Locate the cell with the specified text and output its [x, y] center coordinate. 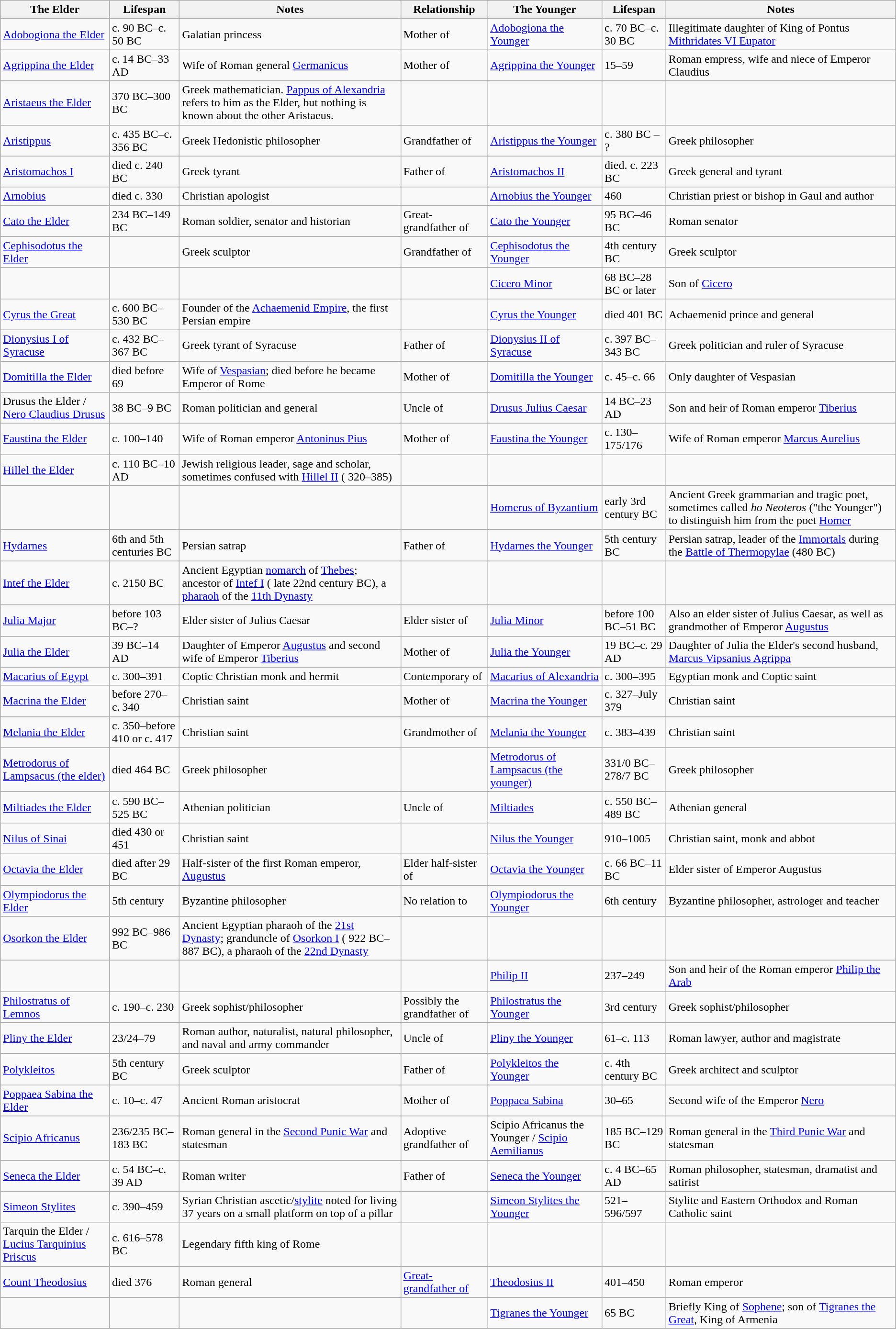
65 BC [634, 1313]
Poppaea Sabina [545, 1101]
before 103 BC–? [145, 620]
Arnobius [55, 196]
3rd century [634, 1007]
Miltiades the Elder [55, 807]
Cato the Younger [545, 221]
Illegitimate daughter of King of Pontus Mithridates VI Eupator [781, 34]
Tigranes the Younger [545, 1313]
Macrina the Elder [55, 701]
died 464 BC [145, 770]
Philostratus the Younger [545, 1007]
Byzantine philosopher, astrologer and teacher [781, 901]
c. 327–July 379 [634, 701]
Stylite and Eastern Orthodox and Roman Catholic saint [781, 1207]
Byzantine philosopher [290, 901]
Hydarnes [55, 546]
Arnobius the Younger [545, 196]
Grandmother of [444, 732]
Julia the Younger [545, 652]
c. 100–140 [145, 439]
14 BC–23 AD [634, 408]
Cyrus the Younger [545, 314]
Half-sister of the first Roman emperor, Augustus [290, 869]
Ancient Greek grammarian and tragic poet, sometimes called ho Neoteros ("the Younger") to distinguish him from the poet Homer [781, 508]
Intef the Elder [55, 583]
Cicero Minor [545, 283]
Ancient Roman aristocrat [290, 1101]
15–59 [634, 65]
Roman general [290, 1282]
Simeon Stylites the Younger [545, 1207]
Aristaeus the Elder [55, 103]
before 270–c. 340 [145, 701]
Jewish religious leader, sage and scholar, sometimes confused with Hillel II ( 320–385) [290, 470]
Son and heir of Roman emperor Tiberius [781, 408]
401–450 [634, 1282]
Olympiodorus the Elder [55, 901]
c. 190–c. 230 [145, 1007]
Christian apologist [290, 196]
c. 4th century BC [634, 1069]
Faustina the Younger [545, 439]
234 BC–149 BC [145, 221]
Julia Major [55, 620]
Dionysius II of Syracuse [545, 346]
Elder half-sister of [444, 869]
Metrodorus of Lampsacus (the younger) [545, 770]
Greek tyrant [290, 171]
Possibly the grandfather of [444, 1007]
Drusus the Elder / Nero Claudius Drusus [55, 408]
c. 435 BC–c. 356 BC [145, 141]
c. 54 BC–c. 39 AD [145, 1175]
Domitilla the Younger [545, 376]
5th century [145, 901]
Scipio Africanus the Younger / Scipio Aemilianus [545, 1138]
Ancient Egyptian pharaoh of the 21st Dynasty; granduncle of Osorkon I ( 922 BC–887 BC), a pharaoh of the 22nd Dynasty [290, 938]
c. 2150 BC [145, 583]
Galatian princess [290, 34]
Roman politician and general [290, 408]
39 BC–14 AD [145, 652]
Adoptive grandfather of [444, 1138]
Nilus of Sinai [55, 838]
Aristomachos I [55, 171]
Aristomachos II [545, 171]
Legendary fifth king of Rome [290, 1244]
c. 383–439 [634, 732]
c. 397 BC–343 BC [634, 346]
Polykleitos the Younger [545, 1069]
c. 4 BC–65 AD [634, 1175]
4th century BC [634, 252]
992 BC–986 BC [145, 938]
521–596/597 [634, 1207]
c. 10–c. 47 [145, 1101]
Pliny the Elder [55, 1039]
Elder sister of Emperor Augustus [781, 869]
Athenian general [781, 807]
died 401 BC [634, 314]
Melania the Elder [55, 732]
Philostratus of Lemnos [55, 1007]
died after 29 BC [145, 869]
Only daughter of Vespasian [781, 376]
c. 70 BC–c. 30 BC [634, 34]
c. 616–578 BC [145, 1244]
Julia Minor [545, 620]
Seneca the Younger [545, 1175]
Christian saint, monk and abbot [781, 838]
Olympiodorus the Younger [545, 901]
Agrippina the Elder [55, 65]
died c. 330 [145, 196]
Theodosius II [545, 1282]
Julia the Elder [55, 652]
died 376 [145, 1282]
Daughter of Emperor Augustus and second wife of Emperor Tiberius [290, 652]
c. 432 BC–367 BC [145, 346]
Roman general in the Second Punic War and statesman [290, 1138]
Metrodorus of Lampsacus (the elder) [55, 770]
Achaemenid prince and general [781, 314]
c. 380 BC – ? [634, 141]
30–65 [634, 1101]
Roman empress, wife and niece of Emperor Claudius [781, 65]
c. 350–before 410 or c. 417 [145, 732]
910–1005 [634, 838]
Greek Hedonistic philosopher [290, 141]
The Younger [545, 10]
Macarius of Egypt [55, 676]
Macarius of Alexandria [545, 676]
Wife of Vespasian; died before he became Emperor of Rome [290, 376]
Nilus the Younger [545, 838]
c. 300–395 [634, 676]
Greek mathematician. Pappus of Alexandria refers to him as the Elder, but nothing is known about the other Aristaeus. [290, 103]
died before 69 [145, 376]
Roman soldier, senator and historian [290, 221]
23/24–79 [145, 1039]
c. 300–391 [145, 676]
Domitilla the Elder [55, 376]
Drusus Julius Caesar [545, 408]
Miltiades [545, 807]
38 BC–9 BC [145, 408]
68 BC–28 BC or later [634, 283]
Tarquin the Elder / Lucius Tarquinius Priscus [55, 1244]
Hillel the Elder [55, 470]
Daughter of Julia the Elder's second husband, Marcus Vipsanius Agrippa [781, 652]
Briefly King of Sophene; son of Tigranes the Great, King of Armenia [781, 1313]
before 100 BC–51 BC [634, 620]
Ancient Egyptian nomarch of Thebes; ancestor of Intef I ( late 22nd century BC), a pharaoh of the 11th Dynasty [290, 583]
No relation to [444, 901]
Simeon Stylites [55, 1207]
95 BC–46 BC [634, 221]
460 [634, 196]
331/0 BC–278/7 BC [634, 770]
Faustina the Elder [55, 439]
Founder of the Achaemenid Empire, the first Persian empire [290, 314]
Roman writer [290, 1175]
died 430 or 451 [145, 838]
Poppaea Sabina the Elder [55, 1101]
370 BC–300 BC [145, 103]
6th century [634, 901]
Adobogiona the Younger [545, 34]
Son and heir of the Roman emperor Philip the Arab [781, 976]
Macrina the Younger [545, 701]
Aristippus the Younger [545, 141]
Seneca the Elder [55, 1175]
Relationship [444, 10]
Christian priest or bishop in Gaul and author [781, 196]
Syrian Christian ascetic/stylite noted for living 37 years on a small platform on top of a pillar [290, 1207]
Also an elder sister of Julius Caesar, as well as grandmother of Emperor Augustus [781, 620]
Agrippina the Younger [545, 65]
Roman general in the Third Punic War and statesman [781, 1138]
Elder sister of [444, 620]
Octavia the Younger [545, 869]
Wife of Roman emperor Antoninus Pius [290, 439]
Elder sister of Julius Caesar [290, 620]
Melania the Younger [545, 732]
c. 390–459 [145, 1207]
Roman author, naturalist, natural philosopher, and naval and army commander [290, 1039]
Athenian politician [290, 807]
Hydarnes the Younger [545, 546]
Polykleitos [55, 1069]
Homerus of Byzantium [545, 508]
c. 550 BC–489 BC [634, 807]
185 BC–129 BC [634, 1138]
Count Theodosius [55, 1282]
c. 14 BC–33 AD [145, 65]
Greek politician and ruler of Syracuse [781, 346]
Pliny the Younger [545, 1039]
Roman emperor [781, 1282]
c. 66 BC–11 BC [634, 869]
Cephisodotus the Elder [55, 252]
died c. 240 BC [145, 171]
Scipio Africanus [55, 1138]
237–249 [634, 976]
c. 45–c. 66 [634, 376]
6th and 5th centuries BC [145, 546]
Aristippus [55, 141]
Son of Cicero [781, 283]
Cyrus the Great [55, 314]
Cato the Elder [55, 221]
early 3rd century BC [634, 508]
died. c. 223 BC [634, 171]
Roman senator [781, 221]
Adobogiona the Elder [55, 34]
Greek tyrant of Syracuse [290, 346]
Greek general and tyrant [781, 171]
Persian satrap, leader of the Immortals during the Battle of Thermopylae (480 BC) [781, 546]
Egyptian monk and Coptic saint [781, 676]
Osorkon the Elder [55, 938]
Cephisodotus the Younger [545, 252]
Philip II [545, 976]
236/235 BC–183 BC [145, 1138]
Greek architect and sculptor [781, 1069]
Second wife of the Emperor Nero [781, 1101]
Roman lawyer, author and magistrate [781, 1039]
c. 110 BC–10 AD [145, 470]
Persian satrap [290, 546]
Wife of Roman emperor Marcus Aurelius [781, 439]
Contemporary of [444, 676]
Octavia the Elder [55, 869]
61–c. 113 [634, 1039]
c. 130–175/176 [634, 439]
Roman philosopher, statesman, dramatist and satirist [781, 1175]
c. 600 BC–530 BC [145, 314]
Dionysius I of Syracuse [55, 346]
Wife of Roman general Germanicus [290, 65]
19 BC–c. 29 AD [634, 652]
c. 90 BC–c. 50 BC [145, 34]
The Elder [55, 10]
c. 590 BC–525 BC [145, 807]
Coptic Christian monk and hermit [290, 676]
